Output the [x, y] coordinate of the center of the cell containing the given text.  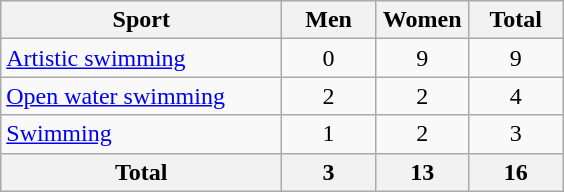
Artistic swimming [142, 58]
4 [516, 96]
13 [422, 172]
1 [329, 134]
Sport [142, 20]
Men [329, 20]
Women [422, 20]
0 [329, 58]
Swimming [142, 134]
Open water swimming [142, 96]
16 [516, 172]
